Detect which cell encompasses the target text, then output its (x, y) center coordinate. 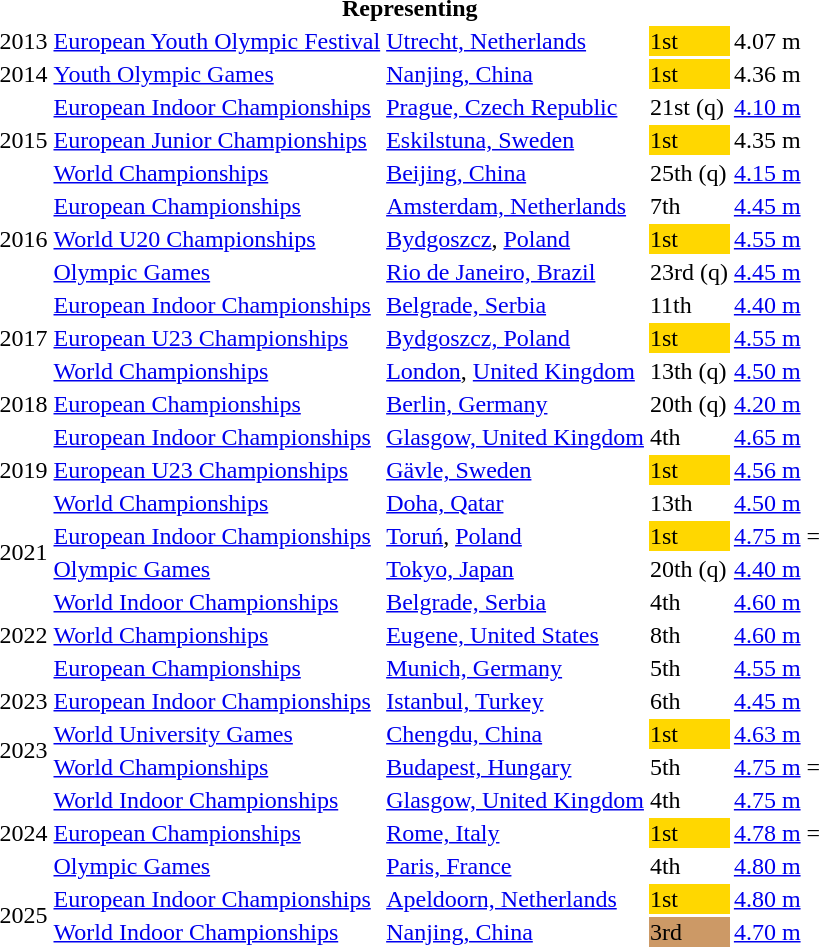
Munich, Germany (516, 668)
21st (q) (688, 107)
Apeldoorn, Netherlands (516, 899)
World University Games (217, 734)
Tokyo, Japan (516, 569)
13th (q) (688, 371)
Istanbul, Turkey (516, 701)
London, United Kingdom (516, 371)
Eugene, United States (516, 635)
Doha, Qatar (516, 503)
Beijing, China (516, 173)
Prague, Czech Republic (516, 107)
25th (q) (688, 173)
11th (688, 305)
Utrecht, Netherlands (516, 41)
Eskilstuna, Sweden (516, 140)
European Junior Championships (217, 140)
7th (688, 206)
Toruń, Poland (516, 536)
Youth Olympic Games (217, 74)
23rd (q) (688, 272)
Rome, Italy (516, 833)
Chengdu, China (516, 734)
Budapest, Hungary (516, 767)
3rd (688, 932)
13th (688, 503)
8th (688, 635)
Amsterdam, Netherlands (516, 206)
Rio de Janeiro, Brazil (516, 272)
6th (688, 701)
Berlin, Germany (516, 404)
European Youth Olympic Festival (217, 41)
Gävle, Sweden (516, 470)
Paris, France (516, 866)
World U20 Championships (217, 239)
